Determine the [X, Y] coordinate at the center of the cell enclosing the given text.  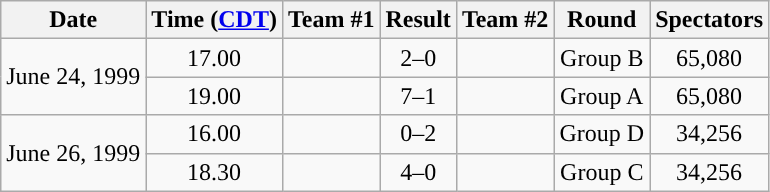
Time (CDT) [214, 20]
Round [602, 20]
Team #1 [331, 20]
16.00 [214, 134]
Result [418, 20]
2–0 [418, 58]
7–1 [418, 96]
Group B [602, 58]
Spectators [710, 20]
0–2 [418, 134]
June 24, 1999 [74, 77]
4–0 [418, 172]
Team #2 [505, 20]
June 26, 1999 [74, 153]
17.00 [214, 58]
19.00 [214, 96]
18.30 [214, 172]
Group D [602, 134]
Group C [602, 172]
Date [74, 20]
Group A [602, 96]
